For the text-containing cell, return its midpoint in [x, y] coordinate format. 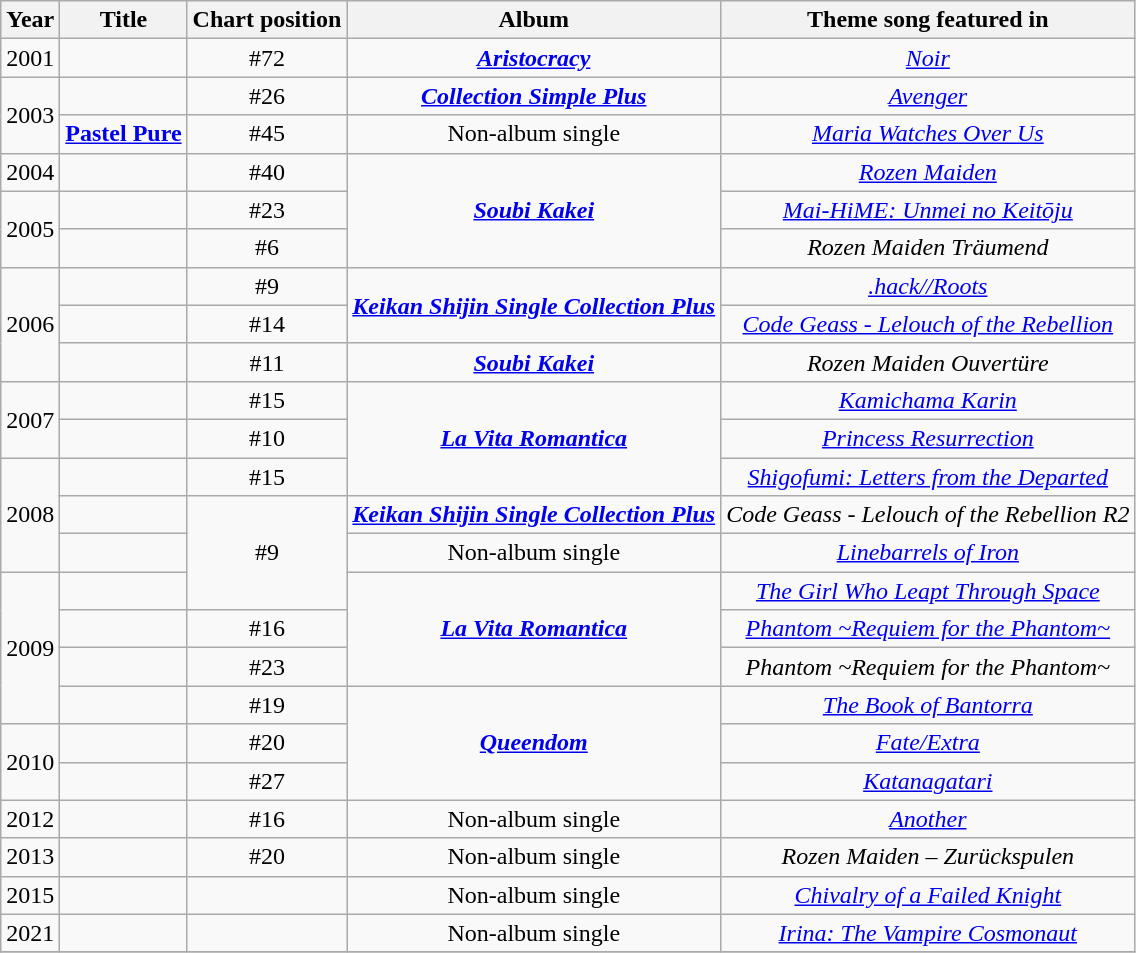
Collection Simple Plus [534, 96]
Chart position [267, 20]
#27 [267, 781]
Pastel Pure [124, 134]
#40 [267, 172]
Noir [928, 58]
Rozen Maiden Träumend [928, 248]
#45 [267, 134]
2005 [30, 229]
Princess Resurrection [928, 438]
Chivalry of a Failed Knight [928, 895]
Another [928, 819]
Shigofumi: Letters from the Departed [928, 477]
2009 [30, 648]
#10 [267, 438]
2004 [30, 172]
#14 [267, 324]
2013 [30, 857]
Rozen Maiden Ouvertüre [928, 362]
.hack//Roots [928, 286]
Theme song featured in [928, 20]
Album [534, 20]
Rozen Maiden [928, 172]
Linebarrels of Iron [928, 553]
#6 [267, 248]
#11 [267, 362]
#72 [267, 58]
Katanagatari [928, 781]
Code Geass - Lelouch of the Rebellion [928, 324]
Title [124, 20]
#19 [267, 705]
2015 [30, 895]
Maria Watches Over Us [928, 134]
Code Geass - Lelouch of the Rebellion R2 [928, 515]
2010 [30, 762]
2008 [30, 515]
2007 [30, 419]
2001 [30, 58]
Rozen Maiden – Zurückspulen [928, 857]
Avenger [928, 96]
2021 [30, 933]
2012 [30, 819]
Aristocracy [534, 58]
Kamichama Karin [928, 400]
Fate/Extra [928, 743]
Mai-HiME: Unmei no Keitōju [928, 210]
The Girl Who Leapt Through Space [928, 591]
Irina: The Vampire Cosmonaut [928, 933]
Year [30, 20]
2003 [30, 115]
Queendom [534, 743]
#26 [267, 96]
The Book of Bantorra [928, 705]
2006 [30, 324]
